For the text-containing cell, return its midpoint in [x, y] coordinate format. 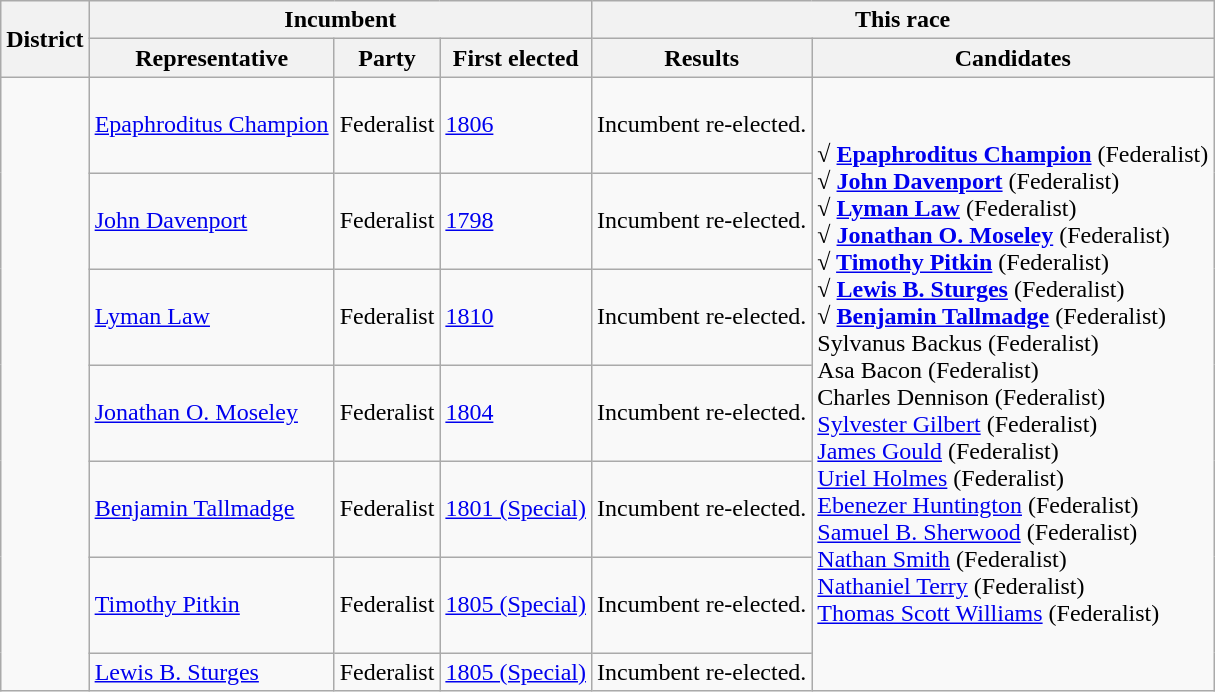
This race [903, 20]
1810 [516, 317]
Lewis B. Sturges [212, 672]
Representative [212, 58]
Candidates [1013, 58]
Timothy Pitkin [212, 605]
Epaphroditus Champion [212, 125]
Results [702, 58]
Party [387, 58]
Benjamin Tallmadge [212, 509]
Lyman Law [212, 317]
District [45, 39]
Incumbent [340, 20]
Jonathan O. Moseley [212, 413]
1806 [516, 125]
1801 (Special) [516, 509]
John Davenport [212, 221]
1798 [516, 221]
1804 [516, 413]
First elected [516, 58]
